Locate the cell with the specified text and output its (X, Y) center coordinate. 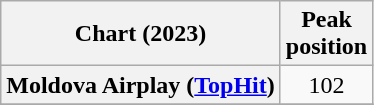
Moldova Airplay (TopHit) (141, 85)
Peakposition (326, 34)
102 (326, 85)
Chart (2023) (141, 34)
